Find where the given text appears and provide that cell's center as (x, y) coordinate. 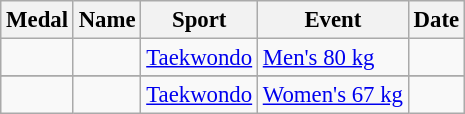
Medal (38, 20)
Sport (200, 20)
Event (332, 20)
Name (107, 20)
Women's 67 kg (332, 95)
Date (436, 20)
Men's 80 kg (332, 58)
